Output the [X, Y] coordinate of the center of the cell containing the given text.  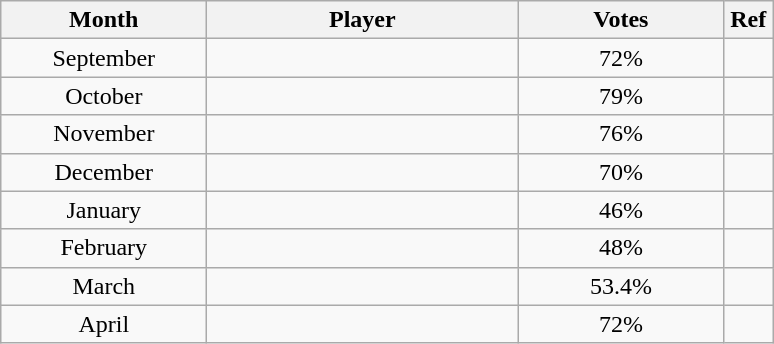
Ref [748, 20]
Votes [621, 20]
70% [621, 172]
46% [621, 210]
December [104, 172]
53.4% [621, 286]
Month [104, 20]
November [104, 134]
September [104, 58]
Player [362, 20]
February [104, 248]
48% [621, 248]
January [104, 210]
March [104, 286]
79% [621, 96]
October [104, 96]
April [104, 324]
76% [621, 134]
